Pinpoint the cell where the given text exists, returning its [X, Y] midpoint coordinate. 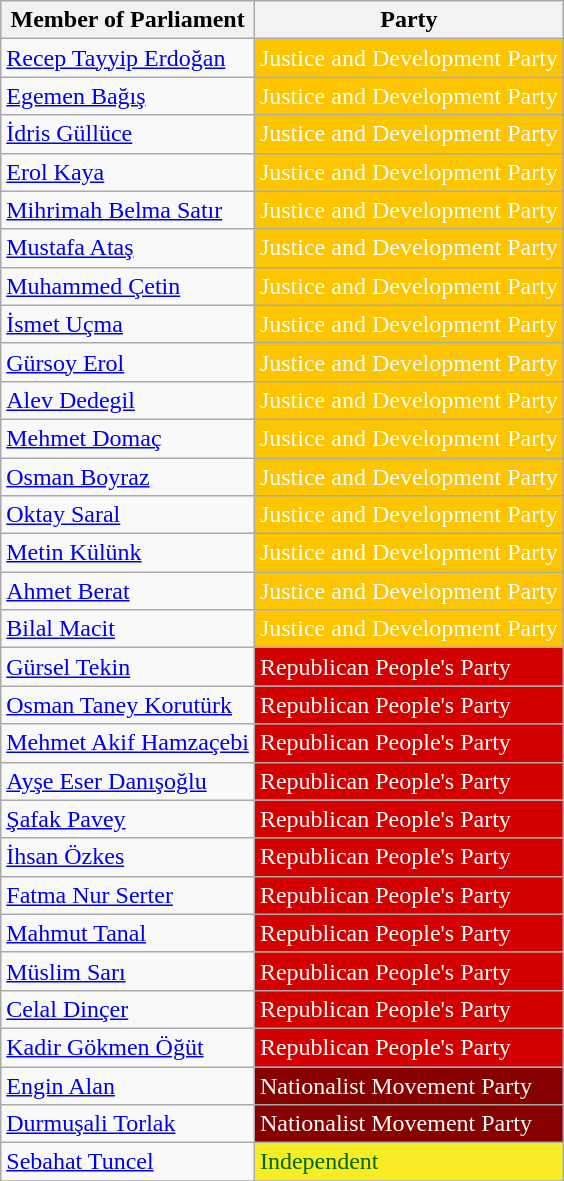
Mustafa Ataş [128, 248]
Independent [408, 1162]
Gürsel Tekin [128, 667]
Durmuşali Torlak [128, 1124]
Celal Dinçer [128, 1009]
Metin Külünk [128, 553]
Mehmet Akif Hamzaçebi [128, 743]
Mahmut Tanal [128, 933]
Oktay Saral [128, 515]
Ayşe Eser Danışoğlu [128, 781]
Mehmet Domaç [128, 438]
Muhammed Çetin [128, 286]
Kadir Gökmen Öğüt [128, 1047]
Alev Dedegil [128, 400]
Party [408, 20]
Mihrimah Belma Satır [128, 210]
Egemen Bağış [128, 96]
İdris Güllüce [128, 134]
Osman Taney Korutürk [128, 705]
İhsan Özkes [128, 857]
Osman Boyraz [128, 477]
Fatma Nur Serter [128, 895]
Ahmet Berat [128, 591]
Şafak Pavey [128, 819]
Erol Kaya [128, 172]
Bilal Macit [128, 629]
Gürsoy Erol [128, 362]
Recep Tayyip Erdoğan [128, 58]
Engin Alan [128, 1085]
Müslim Sarı [128, 971]
Member of Parliament [128, 20]
Sebahat Tuncel [128, 1162]
İsmet Uçma [128, 324]
